For the text-containing cell, return its midpoint in (X, Y) coordinate format. 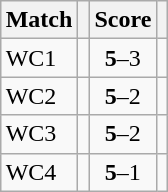
WC2 (39, 96)
5–1 (123, 172)
WC1 (39, 58)
WC3 (39, 134)
WC4 (39, 172)
5–3 (123, 58)
Score (123, 20)
Match (39, 20)
